Extract the (x, y) coordinate from the center of the cell holding the provided text.  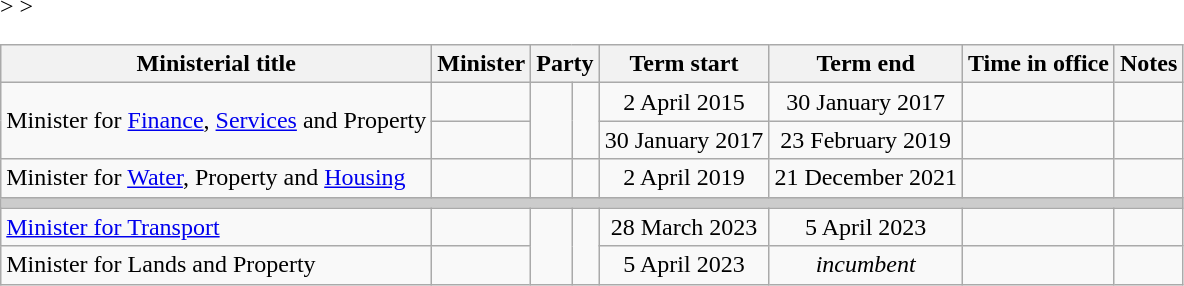
Term start (684, 64)
incumbent (866, 265)
Time in office (1039, 64)
Term end (866, 64)
Minister for Lands and Property (216, 265)
Minister for Transport (216, 227)
2 April 2019 (684, 178)
Party (565, 64)
28 March 2023 (684, 227)
Minister for Finance, Services and Property (216, 121)
Minister (482, 64)
21 December 2021 (866, 178)
23 February 2019 (866, 140)
Notes (1148, 64)
Minister for Water, Property and Housing (216, 178)
Ministerial title (216, 64)
2 April 2015 (684, 102)
